Find where the given text appears and provide that cell's center as (x, y) coordinate. 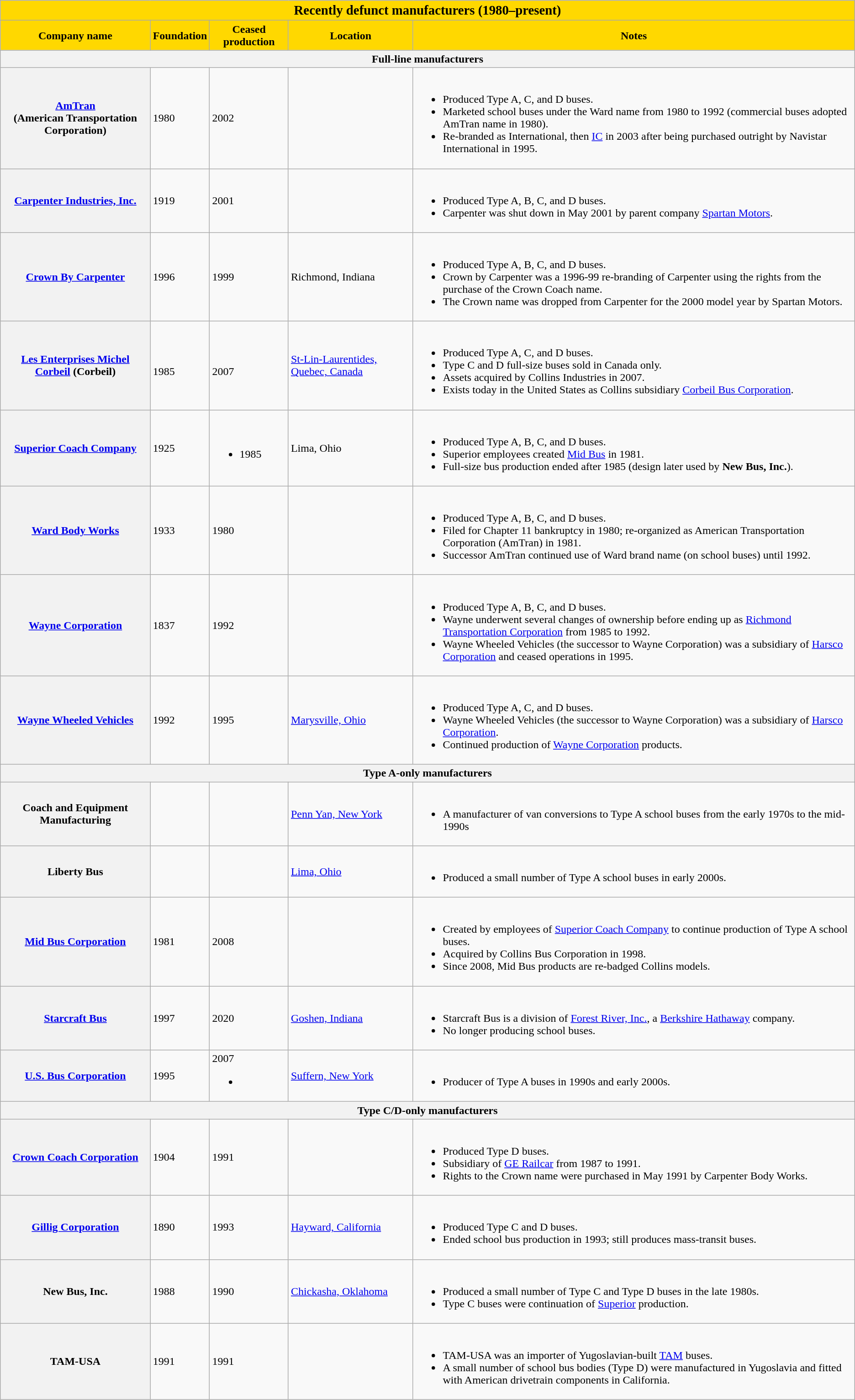
1988 (180, 1291)
Marysville, Ohio (351, 720)
Superior Coach Company (75, 448)
Ward Body Works (75, 530)
Crown By Carpenter (75, 277)
1993 (249, 1227)
AmTran (American Transportation Corporation) (75, 118)
Hayward, California (351, 1227)
A manufacturer of van conversions to Type A school buses from the early 1970s to the mid-1990s (634, 814)
2001 (249, 201)
Wayne Wheeled Vehicles (75, 720)
1925 (180, 448)
Crown Coach Corporation (75, 1157)
Produced a small number of Type A school buses in early 2000s. (634, 872)
1981 (180, 942)
Full-line manufacturers (427, 59)
1890 (180, 1227)
Produced Type D buses.Subsidiary of GE Railcar from 1987 to 1991.Rights to the Crown name were purchased in May 1991 by Carpenter Body Works. (634, 1157)
Produced Type A, B, C, and D buses.Carpenter was shut down in May 2001 by parent company Spartan Motors. (634, 201)
Company name (75, 36)
Penn Yan, New York (351, 814)
1837 (180, 625)
Gillig Corporation (75, 1227)
Notes (634, 36)
Goshen, Indiana (351, 1018)
1999 (249, 277)
Suffern, New York (351, 1076)
Ceased production (249, 36)
2002 (249, 118)
Richmond, Indiana (351, 277)
2008 (249, 942)
Carpenter Industries, Inc. (75, 201)
Mid Bus Corporation (75, 942)
Coach and Equipment Manufacturing (75, 814)
1919 (180, 201)
St-Lin-Laurentides, Quebec, Canada (351, 365)
Location (351, 36)
1990 (249, 1291)
U.S. Bus Corporation (75, 1076)
Produced Type C and D buses.Ended school bus production in 1993; still produces mass-transit buses. (634, 1227)
Starcraft Bus is a division of Forest River, Inc., a Berkshire Hathaway company.No longer producing school buses. (634, 1018)
1904 (180, 1157)
1996 (180, 277)
Starcraft Bus (75, 1018)
Producer of Type A buses in 1990s and early 2000s. (634, 1076)
Foundation (180, 36)
TAM-USA (75, 1361)
Chickasha, Oklahoma (351, 1291)
2020 (249, 1018)
New Bus, Inc. (75, 1291)
Liberty Bus (75, 872)
Recently defunct manufacturers (1980–present) (427, 11)
Wayne Corporation (75, 625)
Produced a small number of Type C and Type D buses in the late 1980s.Type C buses were continuation of Superior production. (634, 1291)
Les Enterprises Michel Corbeil (Corbeil) (75, 365)
Type C/D-only manufacturers (427, 1110)
1933 (180, 530)
1997 (180, 1018)
Type A-only manufacturers (427, 773)
